Pinpoint the cell where the given text exists, returning its (X, Y) midpoint coordinate. 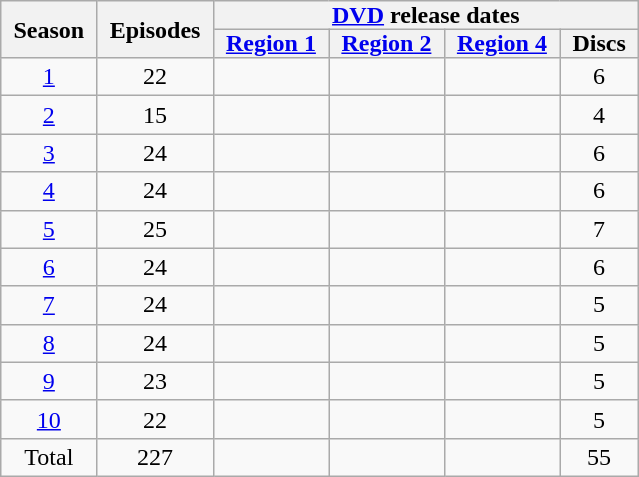
Region 2 (387, 43)
1 (49, 77)
25 (155, 229)
Region 1 (271, 43)
Total (49, 457)
8 (49, 343)
Discs (600, 43)
DVD release dates (426, 15)
23 (155, 381)
10 (49, 419)
15 (155, 115)
227 (155, 457)
Episodes (155, 30)
Season (49, 30)
55 (600, 457)
3 (49, 153)
9 (49, 381)
Region 4 (502, 43)
2 (49, 115)
